Pinpoint the cell where the given text exists, returning its [X, Y] midpoint coordinate. 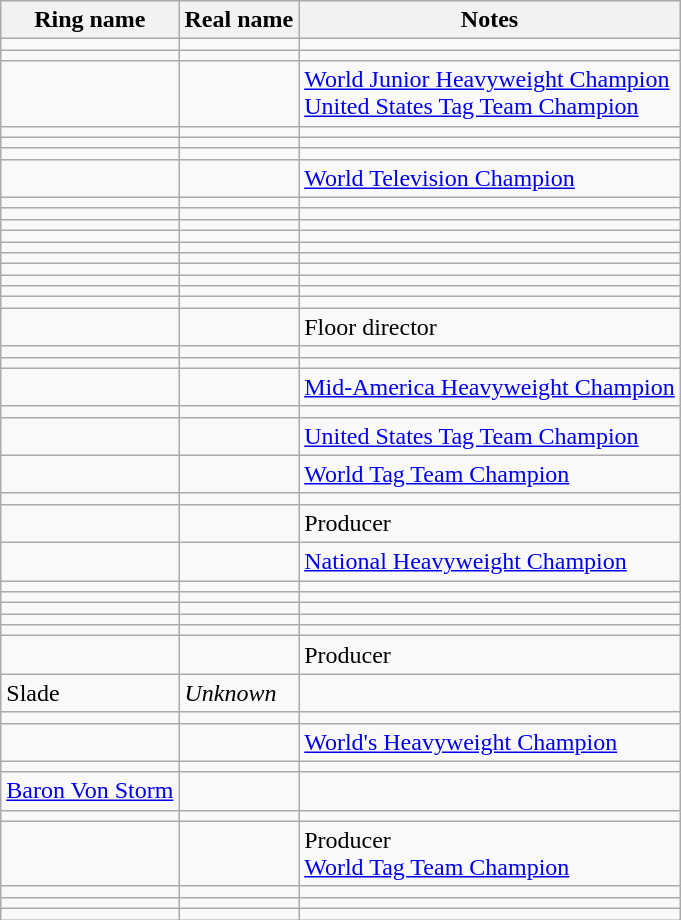
Mid-America Heavyweight Champion [490, 387]
World Junior Heavyweight ChampionUnited States Tag Team Champion [490, 94]
World Tag Team Champion [490, 474]
United States Tag Team Champion [490, 436]
Ring name [90, 20]
Unknown [239, 693]
Notes [490, 20]
Real name [239, 20]
World Television Champion [490, 178]
Baron Von Storm [90, 791]
ProducerWorld Tag Team Champion [490, 854]
Slade [90, 693]
National Heavyweight Champion [490, 561]
Floor director [490, 327]
World's Heavyweight Champion [490, 742]
